Identify which cell holds the provided text, then report its [x, y] central coordinate. 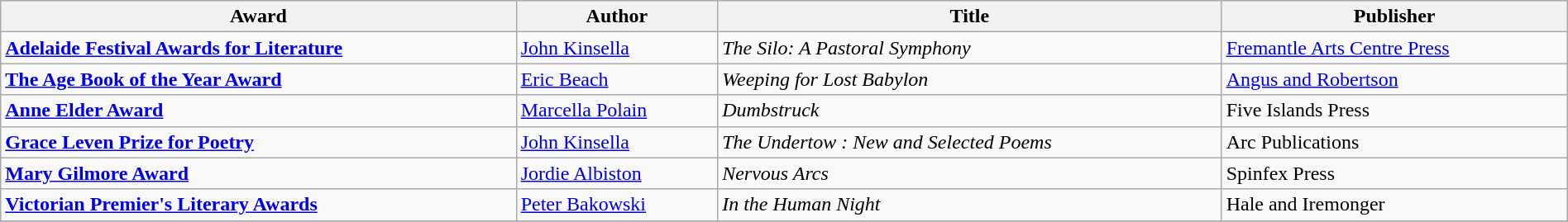
Angus and Robertson [1394, 79]
Hale and Iremonger [1394, 205]
Spinfex Press [1394, 173]
Eric Beach [617, 79]
Arc Publications [1394, 142]
In the Human Night [969, 205]
Title [969, 17]
Anne Elder Award [258, 111]
The Undertow : New and Selected Poems [969, 142]
Victorian Premier's Literary Awards [258, 205]
Weeping for Lost Babylon [969, 79]
Author [617, 17]
Adelaide Festival Awards for Literature [258, 48]
Peter Bakowski [617, 205]
Marcella Polain [617, 111]
Mary Gilmore Award [258, 173]
Nervous Arcs [969, 173]
Dumbstruck [969, 111]
Grace Leven Prize for Poetry [258, 142]
Publisher [1394, 17]
Award [258, 17]
Fremantle Arts Centre Press [1394, 48]
Jordie Albiston [617, 173]
Five Islands Press [1394, 111]
The Silo: A Pastoral Symphony [969, 48]
The Age Book of the Year Award [258, 79]
